Provide the [X, Y] coordinate of the cell's center where the given text is located.  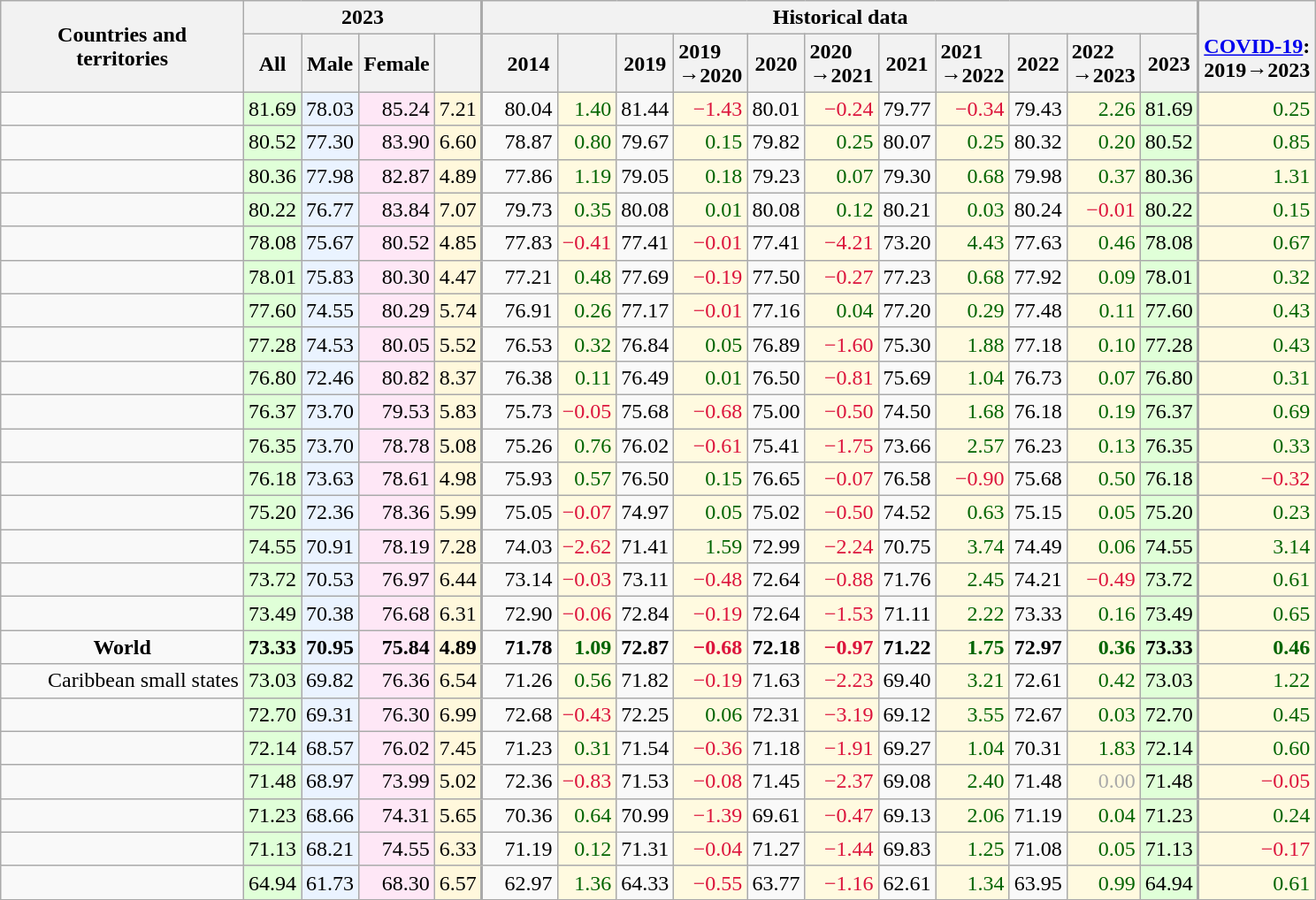
2020 [777, 64]
75.93 [520, 479]
73.11 [646, 580]
1.34 [973, 882]
74.52 [907, 513]
79.67 [646, 142]
62.97 [520, 882]
−0.48 [711, 580]
77.63 [1038, 243]
1.88 [973, 344]
0.26 [587, 310]
71.76 [907, 580]
0.57 [587, 479]
77.20 [907, 310]
2.57 [973, 445]
−0.81 [842, 378]
−0.90 [973, 479]
−2.37 [842, 782]
70.53 [331, 580]
0.10 [1104, 344]
72.67 [1038, 714]
2021 [907, 64]
78.19 [397, 546]
80.30 [397, 277]
83.90 [397, 142]
5.08 [458, 445]
0.33 [1257, 445]
76.36 [397, 681]
68.66 [331, 815]
−1.60 [842, 344]
0.64 [587, 815]
77.17 [646, 310]
77.21 [520, 277]
69.83 [907, 849]
71.82 [646, 681]
−2.24 [842, 546]
79.30 [907, 176]
7.07 [458, 210]
5.83 [458, 411]
−1.16 [842, 882]
75.00 [777, 411]
−0.06 [587, 614]
79.43 [1038, 109]
6.31 [458, 614]
77.18 [1038, 344]
−0.55 [711, 882]
80.29 [397, 310]
75.26 [520, 445]
6.54 [458, 681]
75.41 [777, 445]
0.24 [1257, 815]
0.35 [587, 210]
79.73 [520, 210]
71.53 [646, 782]
0.36 [1104, 647]
−2.23 [842, 681]
0.60 [1257, 748]
−0.61 [711, 445]
76.53 [520, 344]
0.85 [1257, 142]
−0.34 [973, 109]
69.82 [331, 681]
1.75 [973, 647]
68.97 [331, 782]
82.87 [397, 176]
−0.04 [711, 849]
69.27 [907, 748]
2019 [646, 64]
77.92 [1038, 277]
0.09 [1104, 277]
74.21 [1038, 580]
70.99 [646, 815]
0.16 [1104, 614]
70.75 [907, 546]
79.05 [646, 176]
0.00 [1104, 782]
−0.08 [711, 782]
6.44 [458, 580]
1.19 [587, 176]
−1.39 [711, 815]
70.36 [520, 815]
80.05 [397, 344]
−0.47 [842, 815]
4.47 [458, 277]
80.21 [907, 210]
0.99 [1104, 882]
78.61 [397, 479]
74.50 [907, 411]
76.65 [777, 479]
−0.27 [842, 277]
1.59 [711, 546]
76.73 [1038, 378]
73.66 [907, 445]
80.32 [1038, 142]
68.30 [397, 882]
2.26 [1104, 109]
74.03 [520, 546]
0.76 [587, 445]
−0.32 [1257, 479]
Male [331, 64]
70.91 [331, 546]
6.57 [458, 882]
COVID-19:2019→2023 [1257, 46]
76.49 [646, 378]
−0.83 [587, 782]
77.69 [646, 277]
72.46 [331, 378]
79.23 [777, 176]
3.74 [973, 546]
Caribbean small states [122, 681]
−0.36 [711, 748]
69.40 [907, 681]
77.83 [520, 243]
5.02 [458, 782]
71.45 [777, 782]
5.99 [458, 513]
2.06 [973, 815]
75.30 [907, 344]
3.14 [1257, 546]
76.91 [520, 310]
75.83 [331, 277]
−0.17 [1257, 849]
0.23 [1257, 513]
76.30 [397, 714]
83.84 [397, 210]
70.95 [331, 647]
−1.44 [842, 849]
4.43 [973, 243]
5.65 [458, 815]
72.87 [646, 647]
79.53 [397, 411]
78.87 [520, 142]
−0.03 [587, 580]
76.84 [646, 344]
−0.49 [1104, 580]
−0.88 [842, 580]
78.03 [331, 109]
−1.75 [842, 445]
71.54 [646, 748]
5.52 [458, 344]
0.45 [1257, 714]
−3.19 [842, 714]
62.61 [907, 882]
1.25 [973, 849]
4.98 [458, 479]
2019→2020 [711, 64]
74.53 [331, 344]
−1.91 [842, 748]
2020→2021 [842, 64]
1.40 [587, 109]
73.99 [397, 782]
6.33 [458, 849]
80.04 [520, 109]
4.85 [458, 243]
0.69 [1257, 411]
0.13 [1104, 445]
77.16 [777, 310]
71.78 [520, 647]
71.11 [907, 614]
72.84 [646, 614]
69.61 [777, 815]
64.33 [646, 882]
0.18 [711, 176]
75.69 [907, 378]
0.37 [1104, 176]
72.68 [520, 714]
2022→2023 [1104, 64]
71.41 [646, 546]
0.50 [1104, 479]
−1.53 [842, 614]
79.77 [907, 109]
2014 [520, 64]
7.21 [458, 109]
6.60 [458, 142]
1.68 [973, 411]
71.26 [520, 681]
0.80 [587, 142]
85.24 [397, 109]
71.22 [907, 647]
Female [397, 64]
−1.43 [711, 109]
80.82 [397, 378]
75.67 [331, 243]
75.73 [520, 411]
All [272, 64]
0.19 [1104, 411]
74.97 [646, 513]
1.09 [587, 647]
73.14 [520, 580]
63.95 [1038, 882]
76.23 [1038, 445]
68.57 [331, 748]
76.58 [907, 479]
−2.62 [587, 546]
74.31 [397, 815]
72.61 [1038, 681]
5.74 [458, 310]
69.13 [907, 815]
78.36 [397, 513]
77.98 [331, 176]
80.01 [777, 109]
75.15 [1038, 513]
2.45 [973, 580]
6.99 [458, 714]
74.49 [1038, 546]
68.21 [331, 849]
72.99 [777, 546]
63.77 [777, 882]
71.18 [777, 748]
−4.21 [842, 243]
71.27 [777, 849]
76.68 [397, 614]
World [122, 647]
77.50 [777, 277]
1.31 [1257, 176]
71.63 [777, 681]
79.98 [1038, 176]
0.65 [1257, 614]
73.63 [331, 479]
1.36 [587, 882]
76.97 [397, 580]
0.42 [1104, 681]
2022 [1038, 64]
77.30 [331, 142]
3.21 [973, 681]
71.08 [1038, 849]
0.20 [1104, 142]
7.45 [458, 748]
−0.97 [842, 647]
75.02 [777, 513]
80.07 [907, 142]
75.05 [520, 513]
72.18 [777, 647]
Historical data [840, 18]
75.84 [397, 647]
72.25 [646, 714]
69.12 [907, 714]
0.56 [587, 681]
−0.24 [842, 109]
72.97 [1038, 647]
61.73 [331, 882]
76.38 [520, 378]
69.31 [331, 714]
79.82 [777, 142]
−0.43 [587, 714]
0.67 [1257, 243]
76.89 [777, 344]
3.55 [973, 714]
Countries andterritories [122, 46]
72.90 [520, 614]
70.31 [1038, 748]
69.08 [907, 782]
73.20 [907, 243]
2021→2022 [973, 64]
76.77 [331, 210]
0.48 [587, 277]
80.24 [1038, 210]
78.78 [397, 445]
2.22 [973, 614]
0.63 [973, 513]
1.83 [1104, 748]
−0.41 [587, 243]
2.40 [973, 782]
0.29 [973, 310]
77.86 [520, 176]
81.44 [646, 109]
71.31 [646, 849]
70.38 [331, 614]
1.22 [1257, 681]
77.23 [907, 277]
8.37 [458, 378]
7.28 [458, 546]
72.31 [777, 714]
77.48 [1038, 310]
